Search for the cell housing the specified text and yield its [x, y] center coordinate. 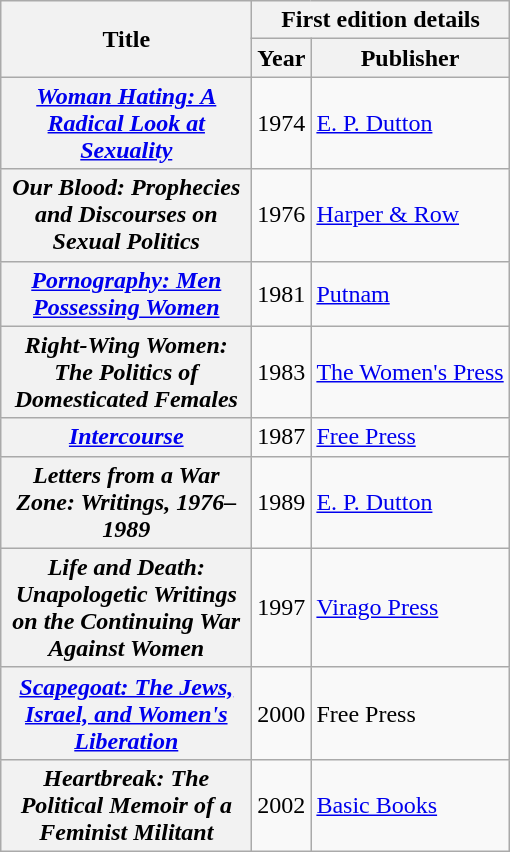
Life and Death: Unapologetic Writings on the Continuing War Against Women [126, 608]
Title [126, 39]
Scapegoat: The Jews, Israel, and Women's Liberation [126, 713]
1989 [282, 502]
The Women's Press [410, 372]
Basic Books [410, 805]
Harper & Row [410, 215]
1981 [282, 294]
Year [282, 58]
Heartbreak: The Political Memoir of a Feminist Militant [126, 805]
1983 [282, 372]
Publisher [410, 58]
Pornography: Men Possessing Women [126, 294]
2002 [282, 805]
1976 [282, 215]
Right-Wing Women: The Politics of Domesticated Females [126, 372]
1974 [282, 123]
Intercourse [126, 437]
Our Blood: Prophecies and Discourses on Sexual Politics [126, 215]
Virago Press [410, 608]
1997 [282, 608]
Putnam [410, 294]
2000 [282, 713]
First edition details [380, 20]
Letters from a War Zone: Writings, 1976–1989 [126, 502]
Woman Hating: A Radical Look at Sexuality [126, 123]
1987 [282, 437]
